Search for the cell housing the specified text and yield its (X, Y) center coordinate. 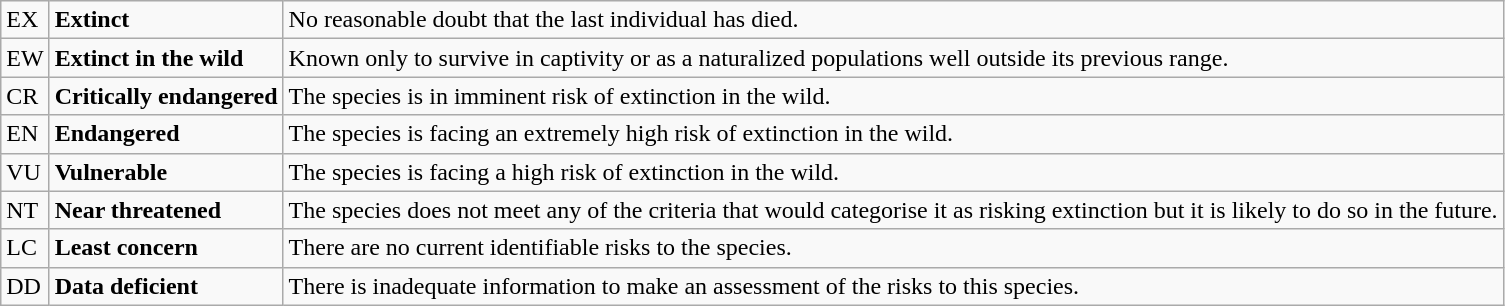
Known only to survive in captivity or as a naturalized populations well outside its previous range. (893, 58)
Vulnerable (166, 172)
Endangered (166, 134)
Data deficient (166, 286)
EN (25, 134)
The species is facing an extremely high risk of extinction in the wild. (893, 134)
There are no current identifiable risks to the species. (893, 248)
Near threatened (166, 210)
EX (25, 20)
DD (25, 286)
Least concern (166, 248)
CR (25, 96)
No reasonable doubt that the last individual has died. (893, 20)
Extinct in the wild (166, 58)
The species is facing a high risk of extinction in the wild. (893, 172)
VU (25, 172)
Critically endangered (166, 96)
The species is in imminent risk of extinction in the wild. (893, 96)
Extinct (166, 20)
The species does not meet any of the criteria that would categorise it as risking extinction but it is likely to do so in the future. (893, 210)
NT (25, 210)
LC (25, 248)
There is inadequate information to make an assessment of the risks to this species. (893, 286)
EW (25, 58)
